Detect which cell encompasses the target text, then output its [x, y] center coordinate. 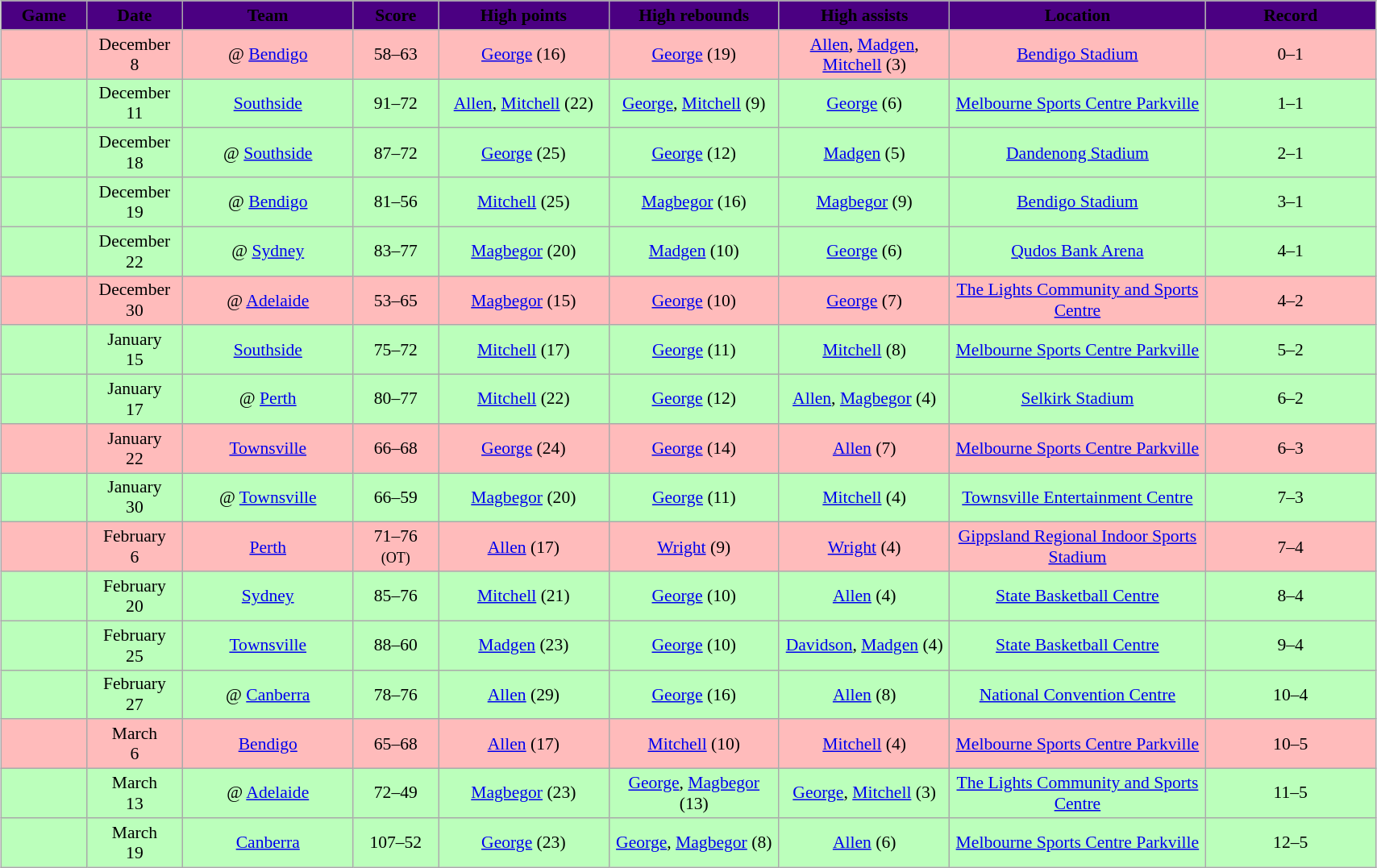
Dandenong Stadium [1077, 153]
George (19) [693, 55]
Location [1077, 15]
12–5 [1290, 843]
February 6 [134, 546]
Mitchell (22) [524, 400]
National Convention Centre [1077, 695]
December 8 [134, 55]
Gippsland Regional Indoor Sports Stadium [1077, 546]
@ Perth [268, 400]
Wright (4) [864, 546]
Allen (7) [864, 448]
George (7) [864, 300]
6–3 [1290, 448]
George (23) [524, 843]
Mitchell (25) [524, 201]
Game [44, 15]
December 11 [134, 103]
February 27 [134, 695]
March 6 [134, 745]
88–60 [396, 645]
10–4 [1290, 695]
Madgen (23) [524, 645]
Allen, Magbegor (4) [864, 400]
Magbegor (15) [524, 300]
Madgen (10) [693, 251]
71–76 (OT) [396, 546]
George, Magbegor (8) [693, 843]
Magbegor (23) [524, 793]
Allen (4) [864, 596]
@ Southside [268, 153]
Townsville Entertainment Centre [1077, 498]
@ Sydney [268, 251]
78–76 [396, 695]
High assists [864, 15]
January 30 [134, 498]
72–49 [396, 793]
Record [1290, 15]
Madgen (5) [864, 153]
85–76 [396, 596]
Allen (8) [864, 695]
@ Townsville [268, 498]
4–1 [1290, 251]
January 15 [134, 350]
Wright (9) [693, 546]
8–4 [1290, 596]
Team [268, 15]
75–72 [396, 350]
February 20 [134, 596]
Allen (29) [524, 695]
George, Magbegor (13) [693, 793]
Allen (6) [864, 843]
Magbegor (16) [693, 201]
Allen, Madgen, Mitchell (3) [864, 55]
December 19 [134, 201]
@ Canberra [268, 695]
Sydney [268, 596]
6–2 [1290, 400]
March 13 [134, 793]
53–65 [396, 300]
66–68 [396, 448]
George, Mitchell (9) [693, 103]
December 18 [134, 153]
Qudos Bank Arena [1077, 251]
Score [396, 15]
January 22 [134, 448]
Mitchell (21) [524, 596]
George (14) [693, 448]
7–4 [1290, 546]
7–3 [1290, 498]
George (25) [524, 153]
Allen, Mitchell (22) [524, 103]
81–56 [396, 201]
4–2 [1290, 300]
Date [134, 15]
83–77 [396, 251]
66–59 [396, 498]
Canberra [268, 843]
58–63 [396, 55]
February 25 [134, 645]
1–1 [1290, 103]
Mitchell (17) [524, 350]
91–72 [396, 103]
January 17 [134, 400]
Mitchell (8) [864, 350]
George, Mitchell (3) [864, 793]
Davidson, Madgen (4) [864, 645]
5–2 [1290, 350]
Perth [268, 546]
Magbegor (9) [864, 201]
Bendigo [268, 745]
65–68 [396, 745]
107–52 [396, 843]
Mitchell (10) [693, 745]
Selkirk Stadium [1077, 400]
High rebounds [693, 15]
87–72 [396, 153]
December 22 [134, 251]
11–5 [1290, 793]
2–1 [1290, 153]
December 30 [134, 300]
George (24) [524, 448]
0–1 [1290, 55]
March 19 [134, 843]
9–4 [1290, 645]
10–5 [1290, 745]
3–1 [1290, 201]
High points [524, 15]
80–77 [396, 400]
